Detect which cell encompasses the target text, then output its [X, Y] center coordinate. 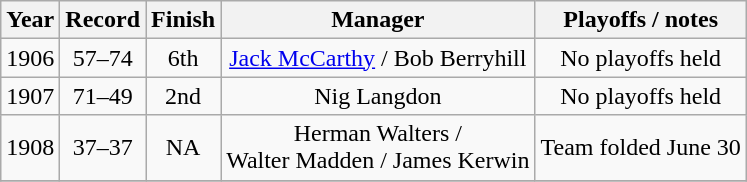
Team folded June 30 [640, 148]
Herman Walters / Walter Madden / James Kerwin [378, 148]
2nd [184, 96]
71–49 [103, 96]
Year [30, 20]
Manager [378, 20]
NA [184, 148]
Nig Langdon [378, 96]
Playoffs / notes [640, 20]
Jack McCarthy / Bob Berryhill [378, 58]
1906 [30, 58]
Record [103, 20]
1907 [30, 96]
6th [184, 58]
37–37 [103, 148]
Finish [184, 20]
1908 [30, 148]
57–74 [103, 58]
